Return (X, Y) of the center of cell containing provided text 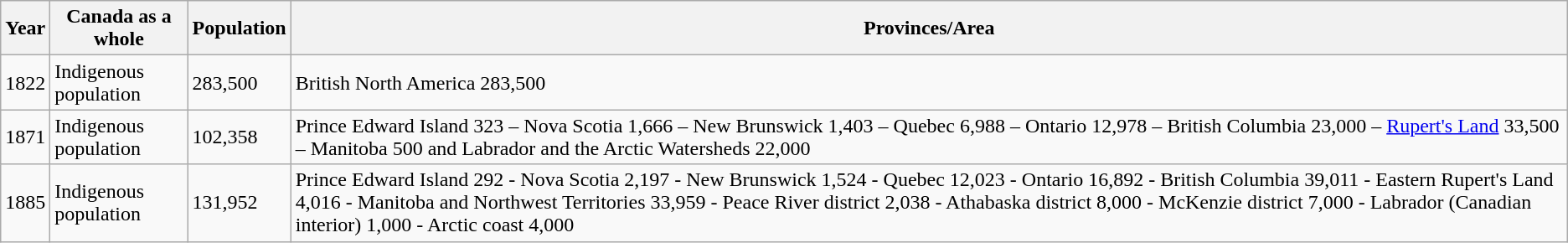
1871 (25, 137)
Population (240, 28)
Canada as a whole (119, 28)
Year (25, 28)
1822 (25, 82)
131,952 (240, 203)
1885 (25, 203)
102,358 (240, 137)
283,500 (240, 82)
Provinces/Area (929, 28)
British North America 283,500 (929, 82)
